Output the (X, Y) coordinate of the center of the cell containing the given text.  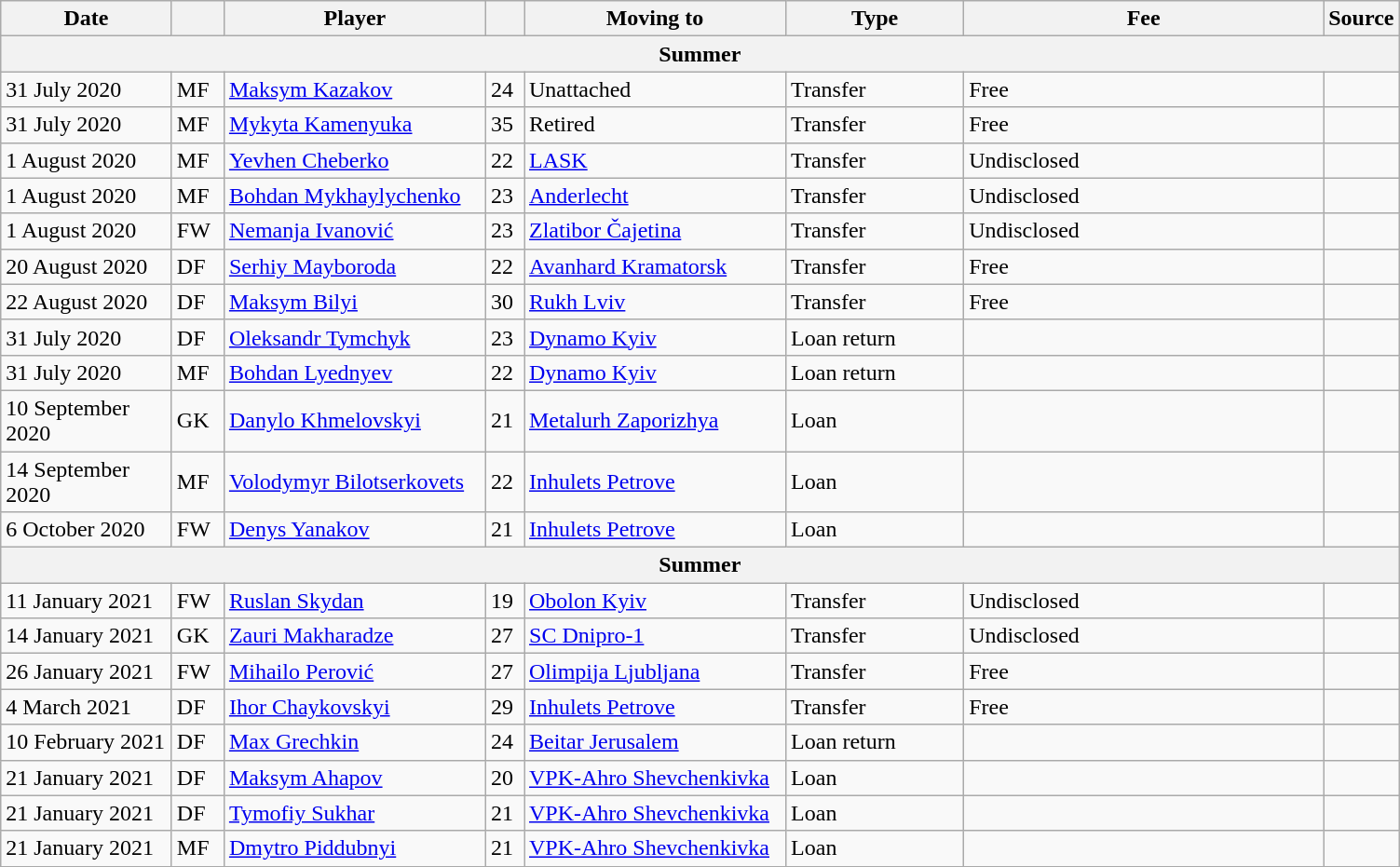
Metalurh Zaporizhya (654, 421)
Unattached (654, 89)
Volodymyr Bilotserkovets (354, 481)
Maksym Ahapov (354, 778)
10 February 2021 (87, 742)
Maksym Bilyi (354, 302)
Nemanja Ivanović (354, 231)
4 March 2021 (87, 707)
10 September 2020 (87, 421)
Ruslan Skydan (354, 601)
Dmytro Piddubnyi (354, 848)
14 September 2020 (87, 481)
Olimpija Ljubljana (654, 671)
Ihor Chaykovskyi (354, 707)
Moving to (654, 19)
Mykyta Kamenyuka (354, 125)
19 (505, 601)
11 January 2021 (87, 601)
14 January 2021 (87, 636)
Max Grechkin (354, 742)
Retired (654, 125)
30 (505, 302)
Denys Yanakov (354, 530)
Date (87, 19)
Danylo Khmelovskyi (354, 421)
Bohdan Mykhaylychenko (354, 196)
Oleksandr Tymchyk (354, 337)
35 (505, 125)
Rukh Lviv (654, 302)
29 (505, 707)
Obolon Kyiv (654, 601)
Mihailo Perović (354, 671)
20 (505, 778)
Fee (1144, 19)
26 January 2021 (87, 671)
Player (354, 19)
Bohdan Lyednyev (354, 373)
Zauri Makharadze (354, 636)
6 October 2020 (87, 530)
Beitar Jerusalem (654, 742)
SC Dnipro-1 (654, 636)
LASK (654, 160)
Source (1362, 19)
Avanhard Kramatorsk (654, 266)
22 August 2020 (87, 302)
Serhiy Mayboroda (354, 266)
20 August 2020 (87, 266)
Tymofiy Sukhar (354, 813)
Maksym Kazakov (354, 89)
Anderlecht (654, 196)
Zlatibor Čajetina (654, 231)
Yevhen Cheberko (354, 160)
Type (876, 19)
